Find where the given text appears and provide that cell's center as [x, y] coordinate. 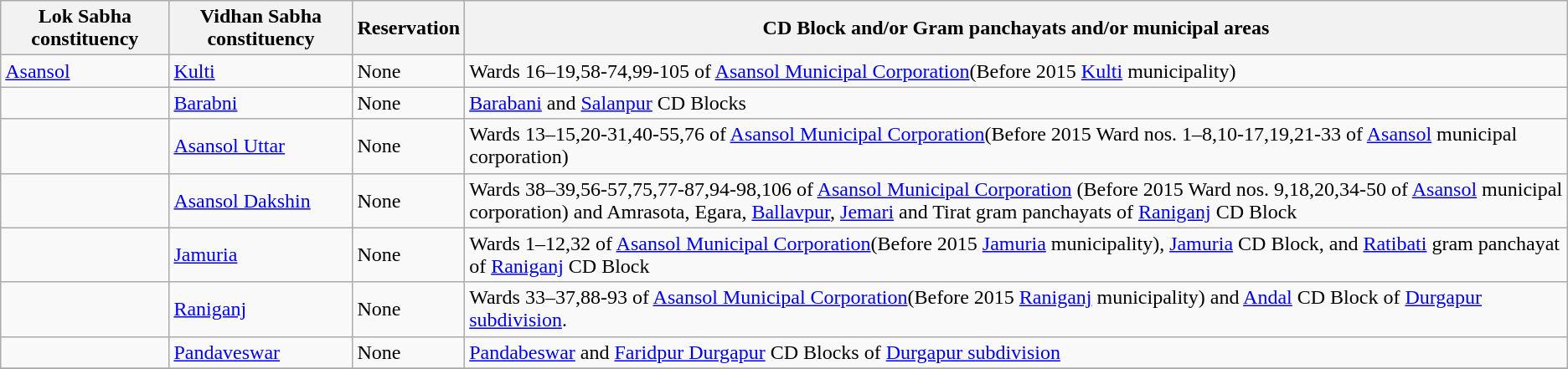
Barabani and Salanpur CD Blocks [1017, 103]
Pandaveswar [261, 352]
Asansol [85, 71]
Vidhan Sabha constituency [261, 28]
Lok Sabha constituency [85, 28]
Wards 33–37,88-93 of Asansol Municipal Corporation(Before 2015 Raniganj municipality) and Andal CD Block of Durgapur subdivision. [1017, 310]
Asansol Dakshin [261, 201]
Raniganj [261, 310]
Asansol Uttar [261, 146]
Reservation [409, 28]
Pandabeswar and Faridpur Durgapur CD Blocks of Durgapur subdivision [1017, 352]
Wards 13–15,20-31,40-55,76 of Asansol Municipal Corporation(Before 2015 Ward nos. 1–8,10-17,19,21-33 of Asansol municipal corporation) [1017, 146]
CD Block and/or Gram panchayats and/or municipal areas [1017, 28]
Wards 16–19,58-74,99-105 of Asansol Municipal Corporation(Before 2015 Kulti municipality) [1017, 71]
Barabni [261, 103]
Wards 1–12,32 of Asansol Municipal Corporation(Before 2015 Jamuria municipality), Jamuria CD Block, and Ratibati gram panchayat of Raniganj CD Block [1017, 254]
Kulti [261, 71]
Jamuria [261, 254]
